Return [x, y] of the center of cell containing provided text 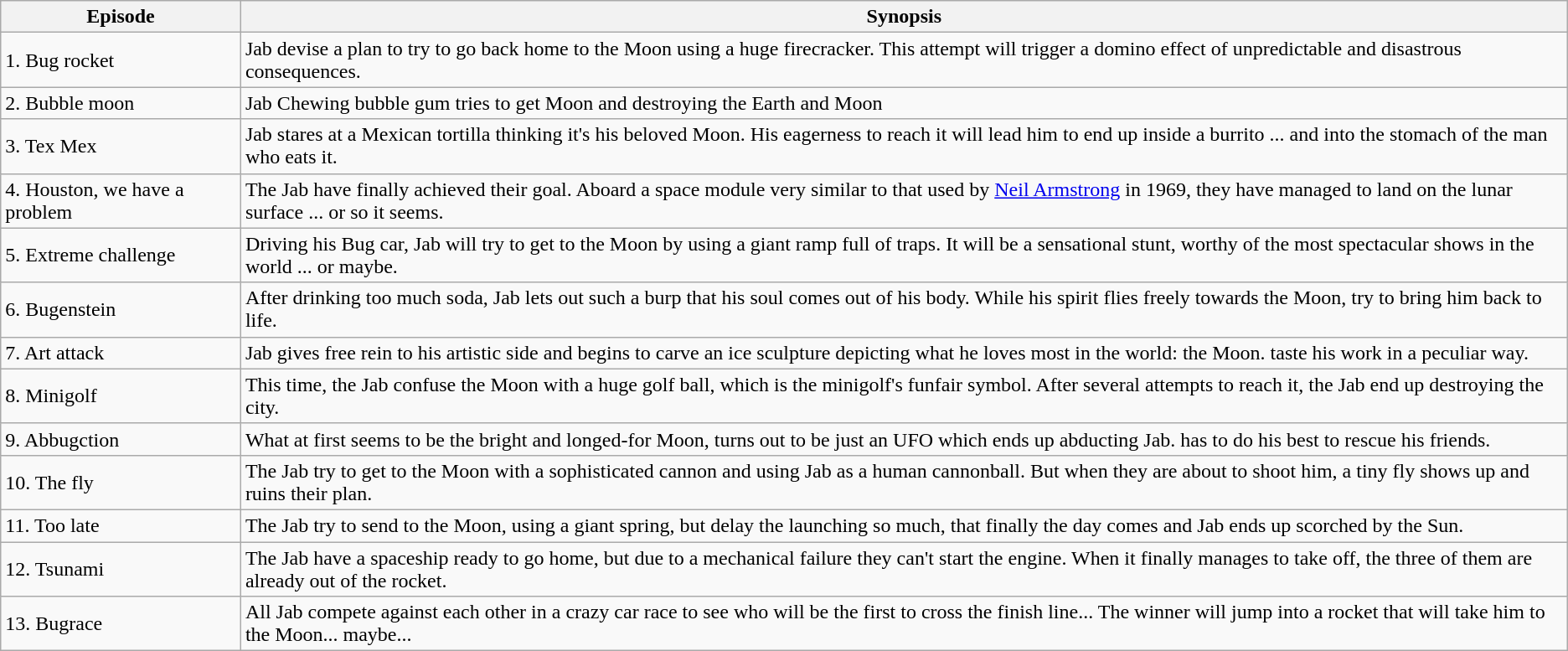
12. Tsunami [121, 568]
10. The fly [121, 483]
3. Tex Mex [121, 146]
8. Minigolf [121, 395]
Synopsis [904, 17]
1. Bug rocket [121, 60]
2. Bubble moon [121, 103]
7. Art attack [121, 353]
Jab Chewing bubble gum tries to get Moon and destroying the Earth and Moon [904, 103]
11. Too late [121, 525]
4. Houston, we have a problem [121, 201]
5. Extreme challenge [121, 255]
13. Bugrace [121, 623]
Episode [121, 17]
6. Bugenstein [121, 310]
9. Abbugction [121, 439]
